Return [X, Y] of the center of cell containing provided text 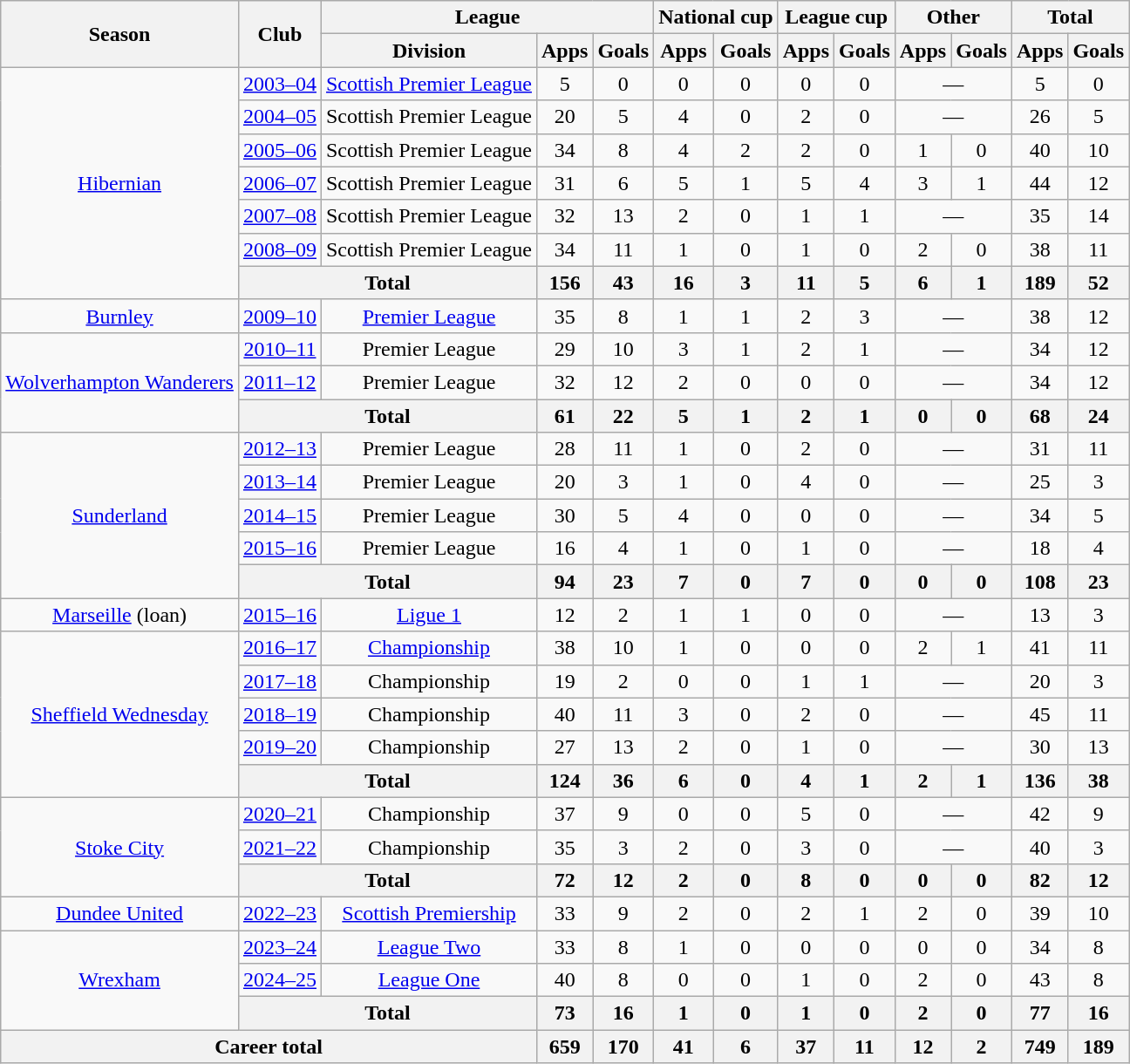
124 [564, 781]
Ligue 1 [429, 615]
2010–11 [279, 349]
22 [623, 416]
25 [1039, 482]
73 [564, 1013]
Other [953, 17]
2022–23 [279, 913]
2003–04 [279, 84]
28 [564, 449]
2024–25 [279, 980]
94 [564, 582]
77 [1039, 1013]
52 [1099, 283]
2014–15 [279, 515]
2009–10 [279, 316]
18 [1039, 549]
League Two [429, 946]
659 [564, 1047]
19 [564, 681]
2017–18 [279, 681]
Sunderland [120, 515]
72 [564, 880]
2019–20 [279, 747]
44 [1039, 183]
Stoke City [120, 847]
2006–07 [279, 183]
42 [1039, 814]
2011–12 [279, 382]
156 [564, 283]
82 [1039, 880]
2012–13 [279, 449]
26 [1039, 117]
Dundee United [120, 913]
2005–06 [279, 150]
2013–14 [279, 482]
League [487, 17]
170 [623, 1047]
27 [564, 747]
Wolverhampton Wanderers [120, 382]
Wrexham [120, 979]
2023–24 [279, 946]
League cup [836, 17]
Hibernian [120, 183]
Sheffield Wednesday [120, 714]
24 [1099, 416]
136 [1039, 781]
National cup [716, 17]
2020–21 [279, 814]
108 [1039, 582]
14 [1099, 216]
29 [564, 349]
Burnley [120, 316]
749 [1039, 1047]
Career total [269, 1047]
Marseille (loan) [120, 615]
45 [1039, 714]
Division [429, 51]
2008–09 [279, 249]
61 [564, 416]
2018–19 [279, 714]
2007–08 [279, 216]
36 [623, 781]
Club [279, 34]
Scottish Premiership [429, 913]
39 [1039, 913]
2016–17 [279, 648]
League One [429, 980]
Season [120, 34]
2004–05 [279, 117]
68 [1039, 416]
2021–22 [279, 847]
